From the cell containing the given text, extract its center point as (x, y) coordinate. 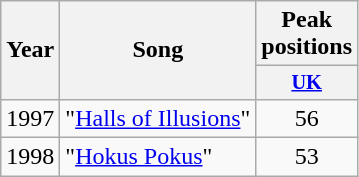
"Halls of Illusions" (158, 118)
Peak positions (307, 34)
UK (307, 83)
1998 (30, 157)
56 (307, 118)
1997 (30, 118)
Year (30, 50)
53 (307, 157)
"Hokus Pokus" (158, 157)
Song (158, 50)
